Capture the cell that displays the provided text and extract its (X, Y) central coordinate. 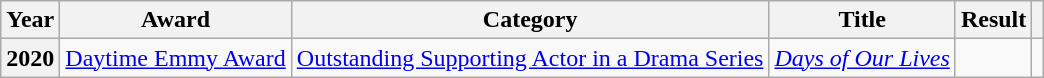
Outstanding Supporting Actor in a Drama Series (530, 58)
Category (530, 20)
2020 (30, 58)
Days of Our Lives (862, 58)
Daytime Emmy Award (176, 58)
Result (993, 20)
Award (176, 20)
Year (30, 20)
Title (862, 20)
